For the text-containing cell, return its midpoint in (X, Y) coordinate format. 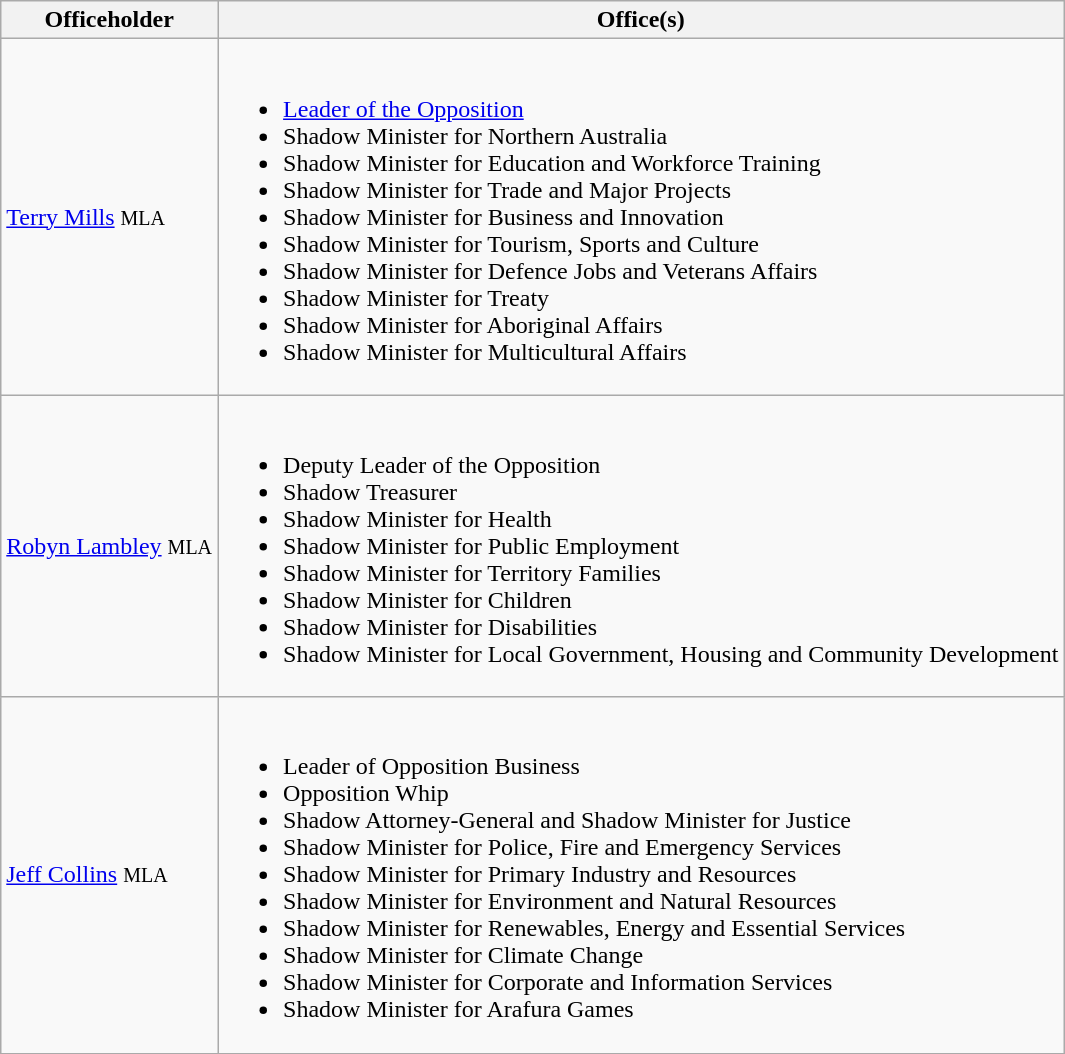
Officeholder (110, 20)
Office(s) (641, 20)
Jeff Collins MLA (110, 875)
Robyn Lambley MLA (110, 546)
Terry Mills MLA (110, 217)
